Return the [x, y] coordinate for the center point of the cell that contains the specified text.  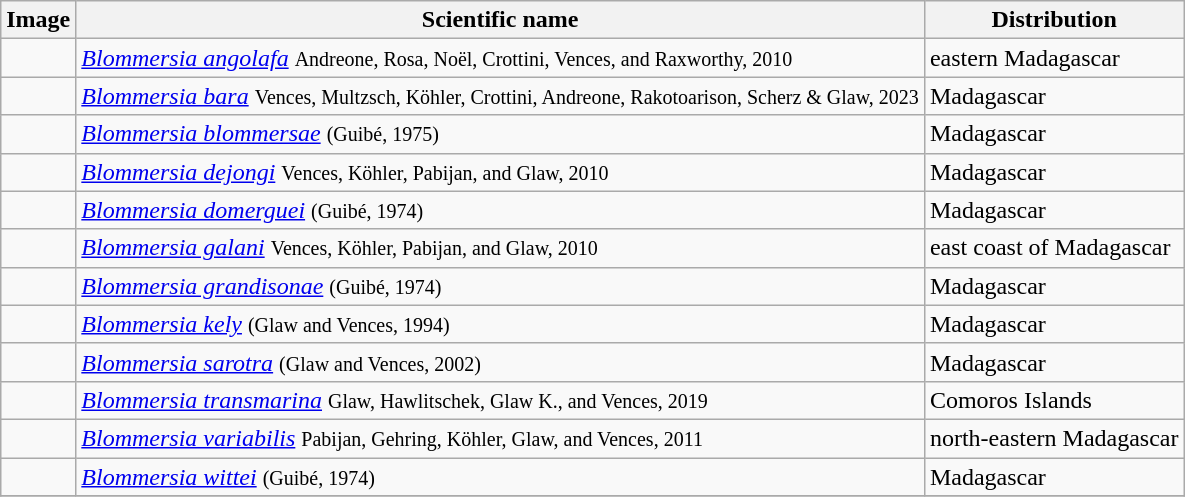
Blommersia angolafa Andreone, Rosa, Noël, Crottini, Vences, and Raxworthy, 2010 [500, 58]
east coast of Madagascar [1054, 248]
Blommersia kely (Glaw and Vences, 1994) [500, 324]
Blommersia grandisonae (Guibé, 1974) [500, 286]
Blommersia blommersae (Guibé, 1975) [500, 134]
north-eastern Madagascar [1054, 438]
Blommersia galani Vences, Köhler, Pabijan, and Glaw, 2010 [500, 248]
Image [38, 20]
Distribution [1054, 20]
Blommersia transmarina Glaw, Hawlitschek, Glaw K., and Vences, 2019 [500, 400]
Blommersia wittei (Guibé, 1974) [500, 477]
Scientific name [500, 20]
Blommersia sarotra (Glaw and Vences, 2002) [500, 362]
Comoros Islands [1054, 400]
eastern Madagascar [1054, 58]
Blommersia domerguei (Guibé, 1974) [500, 210]
Blommersia bara Vences, Multzsch, Köhler, Crottini, Andreone, Rakotoarison, Scherz & Glaw, 2023 [500, 96]
Blommersia variabilis Pabijan, Gehring, Köhler, Glaw, and Vences, 2011 [500, 438]
Blommersia dejongi Vences, Köhler, Pabijan, and Glaw, 2010 [500, 172]
